From the cell containing the given text, extract its center point as [x, y] coordinate. 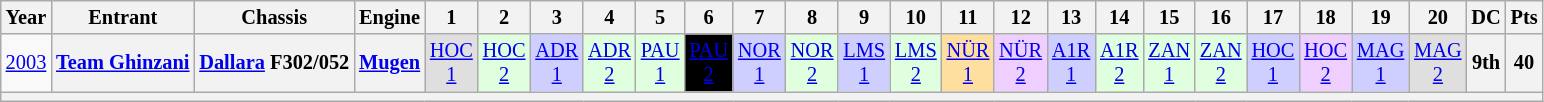
2 [504, 17]
PAU2 [708, 63]
2003 [26, 63]
17 [1274, 17]
5 [660, 17]
9 [864, 17]
NÜR2 [1020, 63]
LMS2 [916, 63]
ZAN2 [1221, 63]
Chassis [274, 17]
10 [916, 17]
ADR1 [556, 63]
PAU1 [660, 63]
MAG1 [1380, 63]
15 [1169, 17]
3 [556, 17]
19 [1380, 17]
Team Ghinzani [122, 63]
8 [812, 17]
Year [26, 17]
13 [1071, 17]
20 [1438, 17]
Entrant [122, 17]
A1R2 [1119, 63]
MAG2 [1438, 63]
40 [1524, 63]
Engine [390, 17]
16 [1221, 17]
NÜR1 [968, 63]
1 [452, 17]
NOR2 [812, 63]
DC [1486, 17]
ADR2 [610, 63]
Pts [1524, 17]
Mugen [390, 63]
14 [1119, 17]
A1R1 [1071, 63]
4 [610, 17]
9th [1486, 63]
18 [1326, 17]
ZAN1 [1169, 63]
Dallara F302/052 [274, 63]
6 [708, 17]
LMS1 [864, 63]
NOR1 [760, 63]
7 [760, 17]
12 [1020, 17]
11 [968, 17]
